Search for the cell housing the specified text and yield its (X, Y) center coordinate. 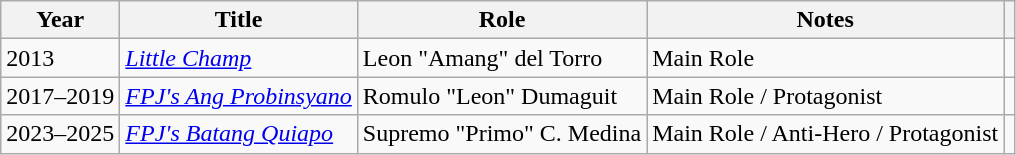
Notes (826, 20)
Year (60, 20)
2013 (60, 58)
Role (502, 20)
Romulo "Leon" Dumaguit (502, 96)
Title (239, 20)
FPJ's Batang Quiapo (239, 134)
Main Role (826, 58)
Leon "Amang" del Torro (502, 58)
Supremo "Primo" C. Medina (502, 134)
FPJ's Ang Probinsyano (239, 96)
Main Role / Protagonist (826, 96)
Main Role / Anti-Hero / Protagonist (826, 134)
Little Champ (239, 58)
2023–2025 (60, 134)
2017–2019 (60, 96)
